Capture the cell that displays the provided text and extract its [X, Y] central coordinate. 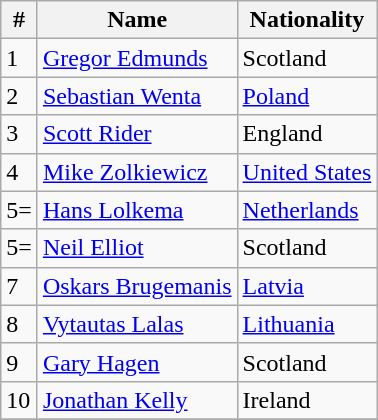
Ireland [307, 400]
Hans Lolkema [137, 210]
9 [20, 362]
Nationality [307, 20]
10 [20, 400]
United States [307, 172]
Vytautas Lalas [137, 324]
Latvia [307, 286]
Name [137, 20]
3 [20, 134]
Jonathan Kelly [137, 400]
# [20, 20]
Lithuania [307, 324]
4 [20, 172]
Poland [307, 96]
Sebastian Wenta [137, 96]
7 [20, 286]
Netherlands [307, 210]
Neil Elliot [137, 248]
Gary Hagen [137, 362]
Gregor Edmunds [137, 58]
2 [20, 96]
1 [20, 58]
Mike Zolkiewicz [137, 172]
Scott Rider [137, 134]
Oskars Brugemanis [137, 286]
England [307, 134]
8 [20, 324]
